From the cell containing the given text, extract its center point as (X, Y) coordinate. 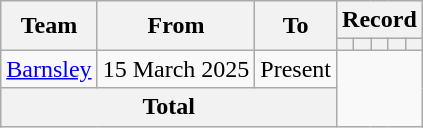
Total (169, 107)
Barnsley (49, 69)
Team (49, 26)
To (296, 26)
Record (380, 20)
15 March 2025 (176, 69)
Present (296, 69)
From (176, 26)
